Return the [x, y] coordinate for the center point of the cell that contains the specified text.  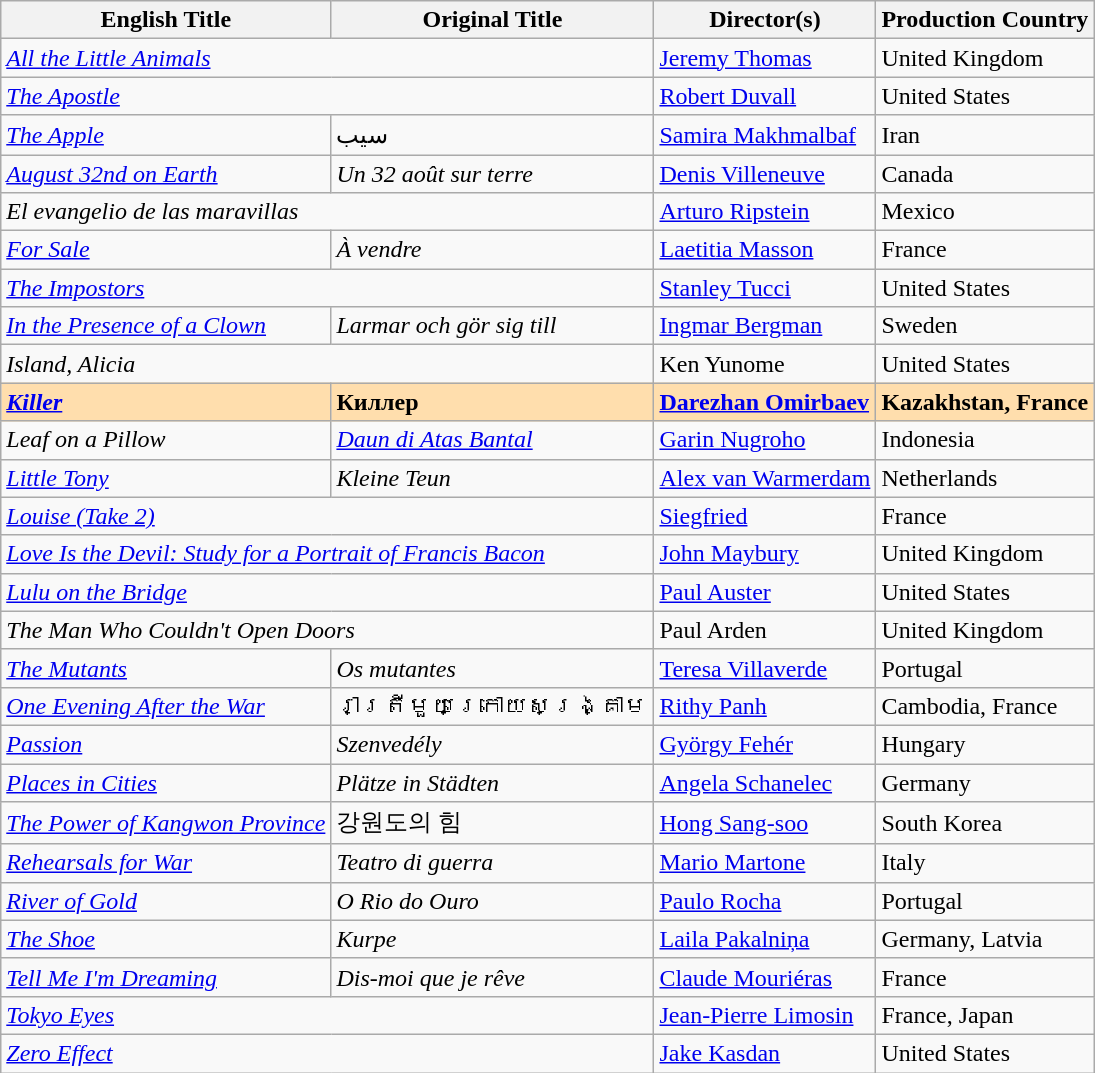
Germany [985, 783]
Darezhan Omirbaev [765, 402]
The Impostors [328, 288]
Canada [985, 173]
Love Is the Devil: Study for a Portrait of Francis Bacon [328, 554]
Larmar och gör sig till [492, 326]
Samira Makhmalbaf [765, 135]
Laetitia Masson [765, 250]
À vendre [492, 250]
Hungary [985, 744]
The Apostle [328, 96]
Indonesia [985, 440]
Jeremy Thomas [765, 58]
Alex van Warmerdam [765, 478]
Places in Cities [166, 783]
Teresa Villaverde [765, 668]
All the Little Animals [328, 58]
Original Title [492, 20]
Siegfried [765, 516]
Robert Duvall [765, 96]
Kazakhstan, France [985, 402]
강원도의 힘 [492, 824]
Os mutantes [492, 668]
Italy [985, 863]
Paulo Rocha [765, 901]
Hong Sang-soo [765, 824]
Jake Kasdan [765, 1053]
Szenvedély [492, 744]
In the Presence of a Clown [166, 326]
Killer [166, 402]
Laila Pakalniņa [765, 939]
For Sale [166, 250]
South Korea [985, 824]
Tell Me I'm Dreaming [166, 977]
Tokyo Eyes [328, 1015]
Dis-moi que je rêve [492, 977]
Production Country [985, 20]
The Apple [166, 135]
August 32nd on Earth [166, 173]
El evangelio de las maravillas [328, 212]
Netherlands [985, 478]
Angela Schanelec [765, 783]
Rehearsals for War [166, 863]
Louise (Take 2) [328, 516]
Teatro di guerra [492, 863]
Little Tony [166, 478]
Ingmar Bergman [765, 326]
Iran [985, 135]
Plätze in Städten [492, 783]
Ken Yunome [765, 364]
Claude Mouriéras [765, 977]
Jean-Pierre Limosin [765, 1015]
The Power of Kangwon Province [166, 824]
Киллер [492, 402]
Director(s) [765, 20]
O Rio do Ouro [492, 901]
Leaf on a Pillow [166, 440]
Stanley Tucci [765, 288]
Lulu on the Bridge [328, 592]
Germany, Latvia [985, 939]
រាត្រីមួយក្រោយសង្គ្រាម [492, 706]
Kurpe [492, 939]
Island, Alicia [328, 364]
Mario Martone [765, 863]
The Shoe [166, 939]
River of Gold [166, 901]
One Evening After the War [166, 706]
Cambodia, France [985, 706]
Daun di Atas Bantal [492, 440]
Garin Nugroho [765, 440]
Sweden [985, 326]
Passion [166, 744]
Rithy Panh [765, 706]
Kleine Teun [492, 478]
The Mutants [166, 668]
Paul Auster [765, 592]
Mexico [985, 212]
The Man Who Couldn't Open Doors [328, 630]
Un 32 août sur terre [492, 173]
Arturo Ripstein [765, 212]
France, Japan [985, 1015]
György Fehér [765, 744]
سیب [492, 135]
John Maybury [765, 554]
English Title [166, 20]
Denis Villeneuve [765, 173]
Zero Effect [328, 1053]
Paul Arden [765, 630]
